Pinpoint the cell where the given text exists, returning its (x, y) midpoint coordinate. 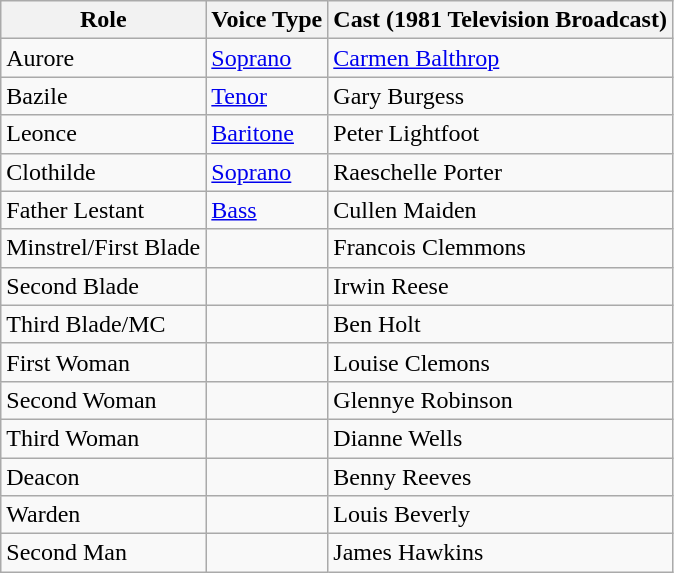
Clothilde (104, 172)
Glennye Robinson (500, 400)
Louise Clemons (500, 362)
Deacon (104, 477)
Bazile (104, 96)
Second Woman (104, 400)
Peter Lightfoot (500, 134)
Aurore (104, 58)
Irwin Reese (500, 286)
Dianne Wells (500, 438)
Benny Reeves (500, 477)
Ben Holt (500, 324)
Role (104, 20)
Raeschelle Porter (500, 172)
Third Woman (104, 438)
James Hawkins (500, 553)
Third Blade/MC (104, 324)
Cast (1981 Television Broadcast) (500, 20)
Second Blade (104, 286)
Warden (104, 515)
Second Man (104, 553)
Father Lestant (104, 210)
Cullen Maiden (500, 210)
Carmen Balthrop (500, 58)
Voice Type (267, 20)
Gary Burgess (500, 96)
Leonce (104, 134)
First Woman (104, 362)
Baritone (267, 134)
Francois Clemmons (500, 248)
Minstrel/First Blade (104, 248)
Tenor (267, 96)
Louis Beverly (500, 515)
Bass (267, 210)
